Locate the cell with the specified text and output its [x, y] center coordinate. 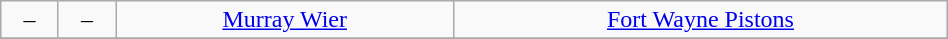
Murray Wier [285, 20]
Fort Wayne Pistons [701, 20]
